Output the [X, Y] coordinate of the center of the cell containing the given text.  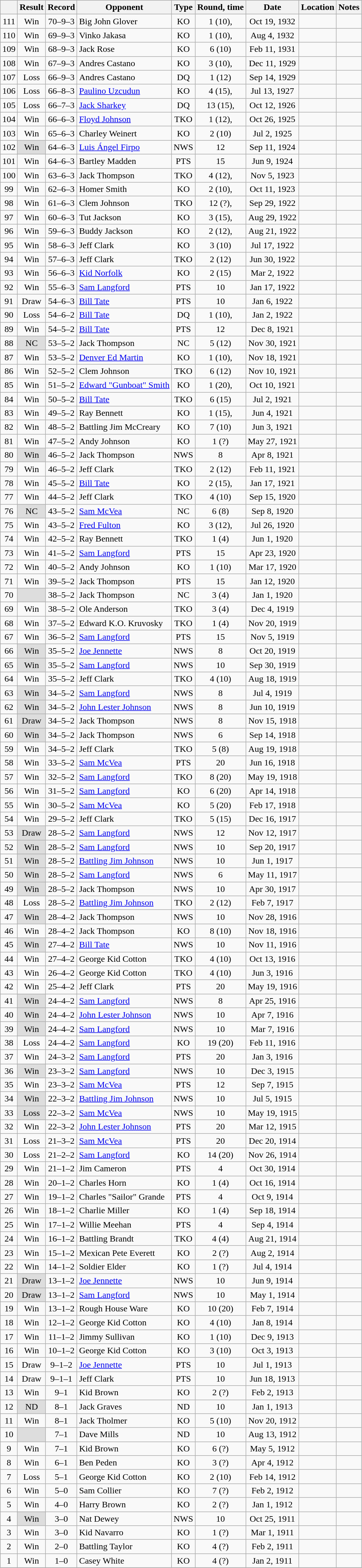
70–9–3 [61, 21]
Location [318, 7]
Feb 2, 1913 [272, 1393]
5 (10) [221, 1421]
66–6–3 [61, 119]
73 [9, 553]
1–0 [61, 1561]
90 [9, 315]
Jan 17, 1921 [272, 483]
Jack Tholmer [124, 1421]
26–4–2 [61, 973]
Edward "Gunboat" Smith [124, 385]
54–6–2 [61, 315]
61 [9, 721]
May 5, 1912 [272, 1449]
Oct 25, 1911 [272, 1519]
7 [9, 1476]
1 (12), [221, 119]
Jun 9, 1914 [272, 1281]
14–1–2 [61, 1267]
Jun 3, 1916 [272, 973]
Battling Brandt [124, 1239]
72 [9, 567]
99 [9, 189]
Battling Jim McCreary [124, 427]
Mar 17, 1920 [272, 567]
1 (12) [221, 77]
18–1–2 [61, 1211]
65–6–3 [61, 133]
Jun 16, 1918 [272, 763]
May 11, 1917 [272, 875]
40–5–2 [61, 567]
26 [9, 1211]
57 [9, 777]
68–9–3 [61, 49]
41–5–2 [61, 553]
9–1–1 [61, 1379]
Type [183, 7]
Kid Navarro [124, 1533]
61–6–3 [61, 203]
Ben Peden [124, 1462]
51 [9, 861]
51–5–2 [61, 385]
31–5–2 [61, 791]
Jan 3, 1916 [272, 1057]
Feb 11, 1916 [272, 1043]
Nov 20, 1912 [272, 1421]
Jun 4, 1921 [272, 413]
4 (15), [221, 91]
Sep 14, 1929 [272, 77]
97 [9, 217]
47–5–2 [61, 441]
Jul 26, 1920 [272, 525]
Round, time [221, 7]
16 [9, 1351]
91 [9, 301]
Nov 20, 1919 [272, 623]
4–0 [61, 1504]
Aug 19, 1918 [272, 749]
29–5–2 [61, 819]
19–1–2 [61, 1197]
5 (12) [221, 343]
39–5–2 [61, 581]
6 (?) [221, 1449]
Jul 2, 1921 [272, 399]
Apr 7, 1916 [272, 1015]
44 [9, 959]
6 (8) [221, 511]
23 [9, 1253]
Jan 17, 1922 [272, 287]
Jack Rose [124, 49]
Vinko Jakasa [124, 35]
19 (20) [221, 1043]
Aug 13, 1912 [272, 1435]
Feb 11, 1921 [272, 469]
77 [9, 497]
May 19, 1918 [272, 777]
Feb 17, 1918 [272, 805]
63 [9, 693]
Jack Sharkey [124, 105]
1 (15), [221, 413]
104 [9, 119]
58–6–3 [61, 245]
Apr 14, 1918 [272, 791]
Sep 29, 1922 [272, 203]
50 [9, 875]
Dec 3, 1915 [272, 1071]
Mar 2, 1922 [272, 273]
Nov 5, 1923 [272, 175]
5 (20) [221, 805]
Sep 14, 1918 [272, 735]
6 (20) [221, 791]
Willie Meehan [124, 1225]
Apr 8, 1921 [272, 455]
100 [9, 175]
16–1–2 [61, 1239]
94 [9, 259]
Paulino Uzcudun [124, 91]
Feb 2, 1912 [272, 1490]
May 19, 1916 [272, 987]
92 [9, 287]
Apr 30, 1917 [272, 889]
49–5–2 [61, 413]
Feb 7, 1914 [272, 1309]
22 [9, 1267]
25–4–2 [61, 987]
Oct 20, 1919 [272, 651]
Sep 18, 1914 [272, 1211]
Jan 1, 1920 [272, 595]
39 [9, 1029]
55 [9, 805]
Apr 25, 1916 [272, 1001]
48 [9, 903]
95 [9, 245]
Record [61, 7]
66–9–3 [61, 77]
5 [9, 1504]
Soldier Elder [124, 1267]
105 [9, 105]
108 [9, 63]
Aug 21, 1914 [272, 1239]
5–1 [61, 1476]
Jan 2, 1922 [272, 315]
Mexican Pete Everett [124, 1253]
12 (?), [221, 203]
52–5–2 [61, 371]
Charley Weinert [124, 133]
36–5–2 [61, 637]
Jun 3, 1921 [272, 427]
82 [9, 427]
62–6–3 [61, 189]
Nov 5, 1919 [272, 637]
68 [9, 623]
Nov 15, 1918 [272, 721]
Jim Cameron [124, 1169]
19 [9, 1309]
46 [9, 931]
55–6–3 [61, 287]
Nov 18, 1916 [272, 931]
Oct 10, 1921 [272, 385]
76 [9, 511]
35 [9, 1085]
42 [9, 987]
May 19, 1915 [272, 1113]
Charles "Sailor" Grande [124, 1197]
60 [9, 735]
Jan 2, 1911 [272, 1561]
Notes [349, 7]
21–3–2 [61, 1141]
30–5–2 [61, 805]
Jan 1, 1912 [272, 1504]
60–6–3 [61, 217]
84 [9, 399]
Buddy Jackson [124, 231]
1 [9, 1561]
66 [9, 651]
44–5–2 [61, 497]
Big John Glover [124, 21]
83 [9, 413]
Aug 4, 1932 [272, 35]
65 [9, 665]
67 [9, 637]
110 [9, 35]
5 (8) [221, 749]
102 [9, 147]
Oct 12, 1926 [272, 105]
27 [9, 1197]
59 [9, 749]
Feb 14, 1912 [272, 1476]
Battling Taylor [124, 1547]
64 [9, 679]
29 [9, 1169]
Opponent [124, 7]
93 [9, 273]
Mar 7, 1916 [272, 1029]
Dec 4, 1919 [272, 609]
Jan 12, 1920 [272, 581]
Dec 20, 1914 [272, 1141]
50–5–2 [61, 399]
2 (10), [221, 189]
Jack Graves [124, 1407]
Jul 13, 1927 [272, 91]
Floyd Johnson [124, 119]
49 [9, 889]
Oct 30, 1914 [272, 1169]
Jan 1, 1913 [272, 1407]
81 [9, 441]
Oct 3, 1913 [272, 1351]
3 (?) [221, 1462]
13 [9, 1393]
Rough House Ware [124, 1309]
32 [9, 1127]
Sep 15, 1920 [272, 497]
Oct 9, 1914 [272, 1197]
21 [9, 1281]
Sep 30, 1919 [272, 665]
Sam Collier [124, 1490]
33 [9, 1113]
Date [272, 7]
Result [32, 7]
15–1–2 [61, 1253]
56–6–3 [61, 273]
21–2–2 [61, 1155]
66–8–3 [61, 91]
74 [9, 539]
11–1–2 [61, 1337]
Jan 8, 1914 [272, 1323]
79 [9, 469]
Jul 4, 1914 [272, 1267]
107 [9, 77]
Jul 5, 1915 [272, 1099]
2 (12), [221, 231]
109 [9, 49]
9–1 [61, 1393]
17 [9, 1337]
Nov 28, 1916 [272, 917]
98 [9, 203]
5–0 [61, 1490]
5 (15) [221, 819]
1 (20), [221, 385]
Nov 26, 1914 [272, 1155]
Dec 11, 1929 [272, 63]
Feb 11, 1931 [272, 49]
43 [9, 973]
9–1–2 [61, 1365]
4 (4) [221, 1239]
Bartley Madden [124, 161]
Nov 10, 1921 [272, 371]
2 (15) [221, 273]
8 (10) [221, 931]
Aug 21, 1922 [272, 231]
Dec 9, 1913 [272, 1337]
Nov 12, 1917 [272, 833]
3 (12), [221, 525]
63–6–3 [61, 175]
13 (15), [221, 105]
58 [9, 763]
6 (15) [221, 399]
11 [9, 1421]
Dec 8, 1921 [272, 329]
Jimmy Sullivan [124, 1337]
Edward K.O. Kruvosky [124, 623]
Jun 9, 1924 [272, 161]
Feb 2, 1911 [272, 1547]
Jun 1, 1917 [272, 861]
37 [9, 1057]
Fred Fulton [124, 525]
87 [9, 357]
Casey White [124, 1561]
Oct 11, 1923 [272, 189]
71 [9, 581]
2–0 [61, 1547]
40 [9, 1015]
Ole Anderson [124, 609]
Sep 8, 1920 [272, 511]
10 (20) [221, 1309]
Jun 18, 1913 [272, 1379]
54–6–3 [61, 301]
Jul 17, 1922 [272, 245]
52 [9, 847]
Nov 18, 1921 [272, 357]
3 (10), [221, 63]
69–9–3 [61, 35]
14 (20) [221, 1155]
14 [9, 1379]
8 (20) [221, 777]
69 [9, 609]
Aug 18, 1919 [272, 679]
32–5–2 [61, 777]
34 [9, 1099]
Jul 4, 1919 [272, 693]
54–5–2 [61, 329]
Harry Brown [124, 1504]
7 (10) [221, 427]
2 (15), [221, 483]
48–5–2 [61, 427]
25 [9, 1225]
6–1 [61, 1462]
12–1–2 [61, 1323]
Nat Dewey [124, 1519]
42–5–2 [61, 539]
Feb 7, 1917 [272, 903]
Charlie Miller [124, 1211]
20–1–2 [61, 1183]
38 [9, 1043]
Mar 1, 1911 [272, 1533]
Jun 1, 1920 [272, 539]
101 [9, 161]
41 [9, 1001]
75 [9, 525]
Dec 16, 1917 [272, 819]
17–1–2 [61, 1225]
21–1–2 [61, 1169]
85 [9, 385]
Oct 26, 1925 [272, 119]
80 [9, 455]
Charles Horn [124, 1183]
Jun 10, 1919 [272, 707]
May 1, 1914 [272, 1294]
54 [9, 819]
62 [9, 707]
28 [9, 1183]
36 [9, 1071]
103 [9, 133]
78 [9, 483]
Apr 4, 1912 [272, 1462]
7 (?) [221, 1490]
Oct 16, 1914 [272, 1183]
Mar 12, 1915 [272, 1127]
67–9–3 [61, 63]
Kid Norfolk [124, 273]
Homer Smith [124, 189]
Dave Mills [124, 1435]
Sep 11, 1924 [272, 147]
88 [9, 343]
Oct 13, 1916 [272, 959]
Sep 4, 1914 [272, 1225]
Nov 30, 1921 [272, 343]
Nov 11, 1916 [272, 945]
45 [9, 945]
Apr 23, 1920 [272, 553]
59–6–3 [61, 231]
May 27, 1921 [272, 441]
Jan 6, 1922 [272, 301]
47 [9, 917]
Sep 20, 1917 [272, 847]
10–1–2 [61, 1351]
86 [9, 371]
24–3–2 [61, 1057]
4 (12), [221, 175]
89 [9, 329]
70 [9, 595]
37–5–2 [61, 623]
3 [9, 1533]
30 [9, 1155]
66–7–3 [61, 105]
57–6–3 [61, 259]
Aug 2, 1914 [272, 1253]
24 [9, 1239]
6 (12) [221, 371]
18 [9, 1323]
45–5–2 [61, 483]
Luis Ángel Firpo [124, 147]
Aug 29, 1922 [272, 217]
56 [9, 791]
Tut Jackson [124, 217]
3 (15), [221, 217]
111 [9, 21]
2 [9, 1547]
96 [9, 231]
Jul 1, 1913 [272, 1365]
106 [9, 91]
9 [9, 1449]
Sep 7, 1915 [272, 1085]
Oct 19, 1932 [272, 21]
Jul 2, 1925 [272, 133]
Denver Ed Martin [124, 357]
6 (10) [221, 49]
33–5–2 [61, 763]
Jun 30, 1922 [272, 259]
53 [9, 833]
31 [9, 1141]
